Return [X, Y] of the center of cell containing provided text 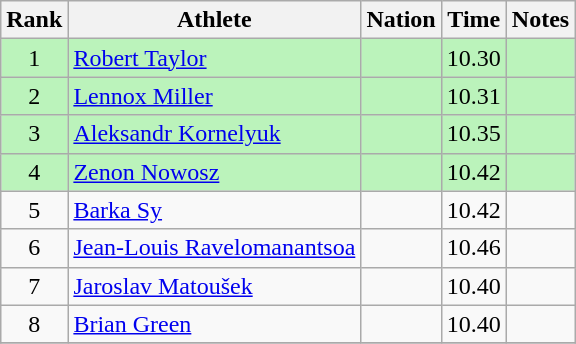
7 [34, 286]
3 [34, 134]
10.31 [474, 96]
1 [34, 58]
4 [34, 172]
5 [34, 210]
Jaroslav Matoušek [214, 286]
Robert Taylor [214, 58]
8 [34, 324]
Time [474, 20]
Jean-Louis Ravelomanantsoa [214, 248]
Brian Green [214, 324]
2 [34, 96]
Rank [34, 20]
Zenon Nowosz [214, 172]
6 [34, 248]
Aleksandr Kornelyuk [214, 134]
10.35 [474, 134]
Nation [401, 20]
Barka Sy [214, 210]
Athlete [214, 20]
10.30 [474, 58]
10.46 [474, 248]
Notes [540, 20]
Lennox Miller [214, 96]
